Scan for the cell matching the given text and deliver its (X, Y) coordinate at center. 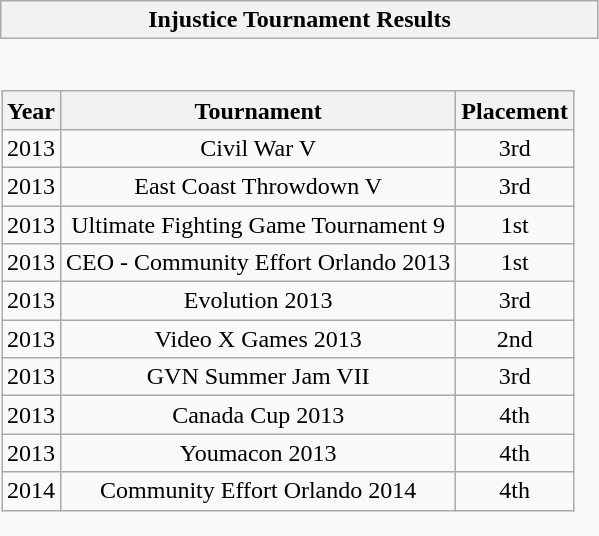
Year (32, 110)
Placement (515, 110)
Video X Games 2013 (258, 339)
Tournament (258, 110)
Youmacon 2013 (258, 453)
CEO - Community Effort Orlando 2013 (258, 263)
2nd (515, 339)
2014 (32, 491)
Ultimate Fighting Game Tournament 9 (258, 225)
Evolution 2013 (258, 301)
Community Effort Orlando 2014 (258, 491)
East Coast Throwdown V (258, 186)
Civil War V (258, 148)
GVN Summer Jam VII (258, 377)
Canada Cup 2013 (258, 415)
Injustice Tournament Results (300, 20)
